Extract the (X, Y) coordinate from the center of the cell holding the provided text.  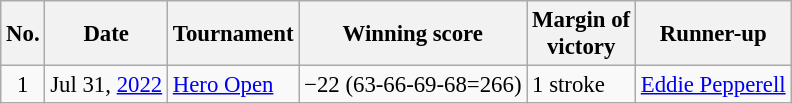
Runner-up (712, 34)
No. (23, 34)
Margin ofvictory (582, 34)
Winning score (413, 34)
1 stroke (582, 85)
Eddie Pepperell (712, 85)
1 (23, 85)
Date (106, 34)
Hero Open (234, 85)
−22 (63-66-69-68=266) (413, 85)
Tournament (234, 34)
Jul 31, 2022 (106, 85)
